Extract the (x, y) coordinate from the center of the cell holding the provided text.  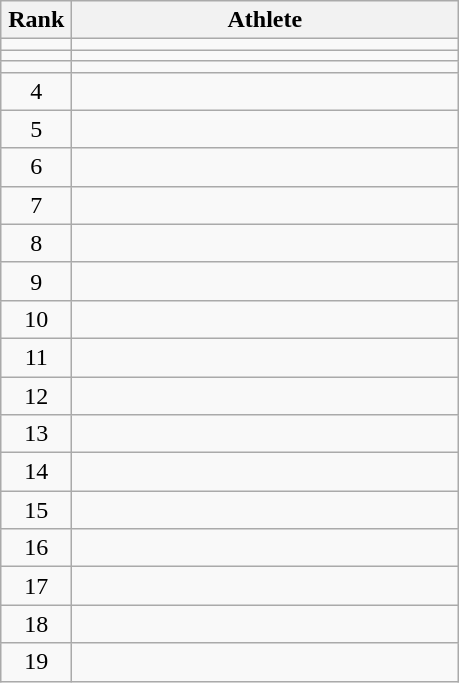
4 (36, 91)
16 (36, 548)
6 (36, 167)
10 (36, 319)
9 (36, 281)
Rank (36, 20)
7 (36, 205)
13 (36, 434)
11 (36, 357)
18 (36, 624)
14 (36, 472)
Athlete (265, 20)
8 (36, 243)
19 (36, 662)
5 (36, 129)
12 (36, 395)
17 (36, 586)
15 (36, 510)
